Return (x, y) of the center of cell containing provided text 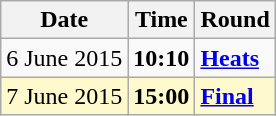
Time (162, 20)
Date (64, 20)
6 June 2015 (64, 58)
10:10 (162, 58)
Heats (235, 58)
7 June 2015 (64, 96)
Final (235, 96)
15:00 (162, 96)
Round (235, 20)
